Return the [x, y] coordinate for the center point of the cell that contains the specified text.  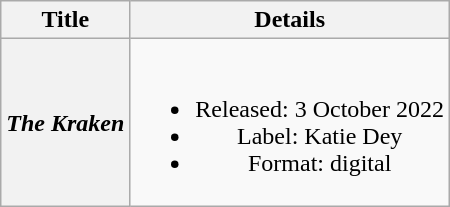
Title [66, 20]
Released: 3 October 2022Label: Katie DeyFormat: digital [290, 122]
The Kraken [66, 122]
Details [290, 20]
